Detect which cell encompasses the target text, then output its (x, y) center coordinate. 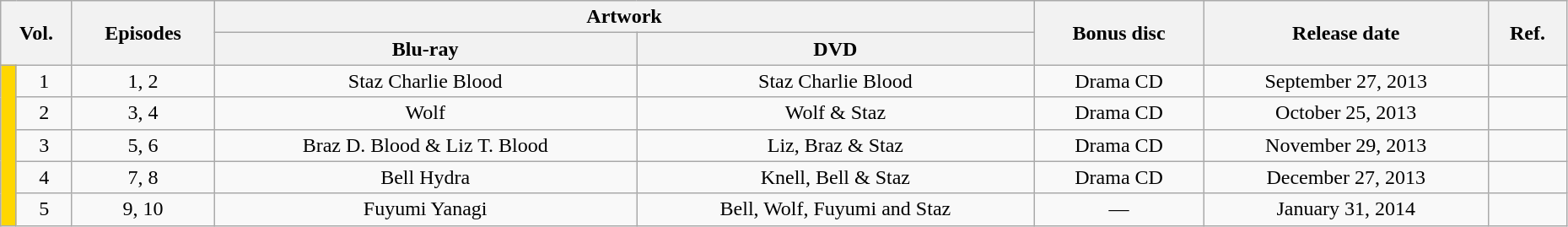
Release date (1346, 33)
Vol. (36, 33)
Knell, Bell & Staz (836, 177)
Braz D. Blood & Liz T. Blood (425, 145)
January 31, 2014 (1346, 209)
Liz, Braz & Staz (836, 145)
1 (44, 81)
4 (44, 177)
Artwork (624, 17)
— (1118, 209)
October 25, 2013 (1346, 113)
3, 4 (143, 113)
Ref. (1528, 33)
DVD (836, 49)
Bell Hydra (425, 177)
Wolf & Staz (836, 113)
Bonus disc (1118, 33)
5 (44, 209)
9, 10 (143, 209)
Blu-ray (425, 49)
1, 2 (143, 81)
Episodes (143, 33)
September 27, 2013 (1346, 81)
Bell, Wolf, Fuyumi and Staz (836, 209)
December 27, 2013 (1346, 177)
2 (44, 113)
3 (44, 145)
7, 8 (143, 177)
5, 6 (143, 145)
Wolf (425, 113)
Fuyumi Yanagi (425, 209)
November 29, 2013 (1346, 145)
